Locate the cell with the specified text and output its (X, Y) center coordinate. 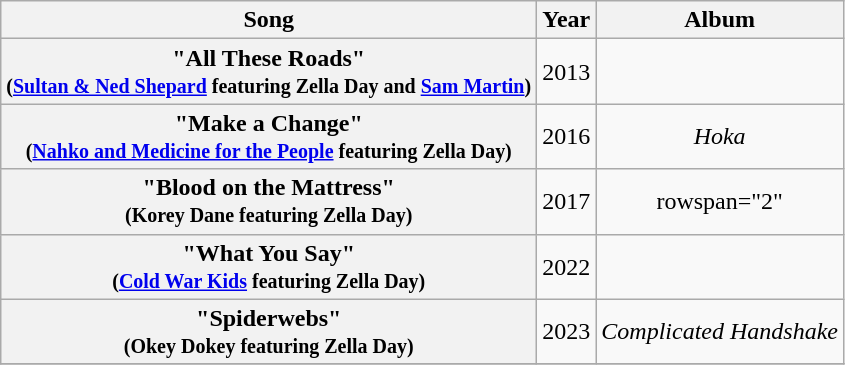
"All These Roads"(Sultan & Ned Shepard featuring Zella Day and Sam Martin) (269, 72)
2013 (566, 72)
Hoka (720, 136)
2022 (566, 266)
"Spiderwebs"(Okey Dokey featuring Zella Day) (269, 332)
"Make a Change"(Nahko and Medicine for the People featuring Zella Day) (269, 136)
2023 (566, 332)
Song (269, 20)
"Blood on the Mattress"(Korey Dane featuring Zella Day) (269, 202)
Complicated Handshake (720, 332)
2017 (566, 202)
Album (720, 20)
Year (566, 20)
rowspan="2" (720, 202)
"What You Say"(Cold War Kids featuring Zella Day) (269, 266)
2016 (566, 136)
